Identify which cell holds the provided text, then report its [x, y] central coordinate. 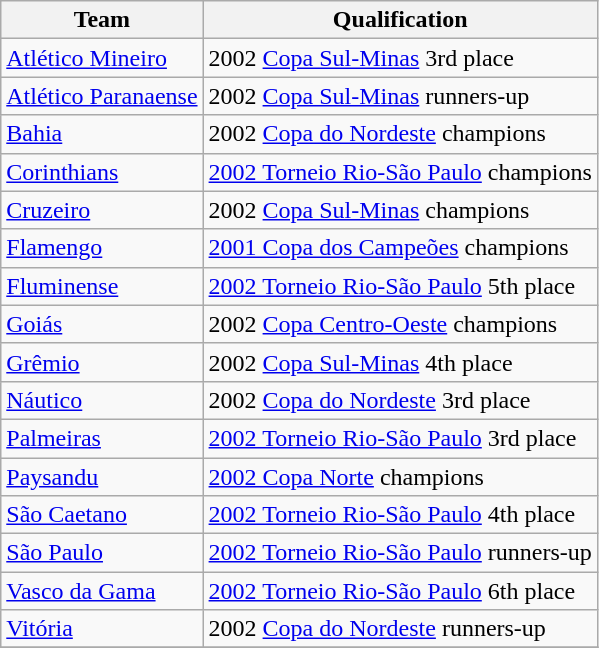
Corinthians [102, 172]
2002 Copa Sul-Minas runners-up [400, 96]
2002 Copa Sul-Minas 4th place [400, 362]
2002 Copa do Nordeste champions [400, 134]
2002 Copa do Nordeste runners-up [400, 629]
Palmeiras [102, 438]
Goiás [102, 324]
2002 Torneio Rio-São Paulo 3rd place [400, 438]
2002 Copa Centro-Oeste champions [400, 324]
Atlético Mineiro [102, 58]
Cruzeiro [102, 210]
Flamengo [102, 248]
São Paulo [102, 553]
2002 Torneio Rio-São Paulo champions [400, 172]
Grêmio [102, 362]
Bahia [102, 134]
2002 Copa Sul-Minas 3rd place [400, 58]
Náutico [102, 400]
Fluminense [102, 286]
2002 Copa Norte champions [400, 477]
2002 Torneio Rio-São Paulo runners-up [400, 553]
2002 Torneio Rio-São Paulo 5th place [400, 286]
São Caetano [102, 515]
2002 Copa do Nordeste 3rd place [400, 400]
Paysandu [102, 477]
Vitória [102, 629]
2002 Torneio Rio-São Paulo 4th place [400, 515]
Team [102, 20]
Qualification [400, 20]
Vasco da Gama [102, 591]
Atlético Paranaense [102, 96]
2001 Copa dos Campeões champions [400, 248]
2002 Torneio Rio-São Paulo 6th place [400, 591]
2002 Copa Sul-Minas champions [400, 210]
